Search for the cell housing the specified text and yield its (X, Y) center coordinate. 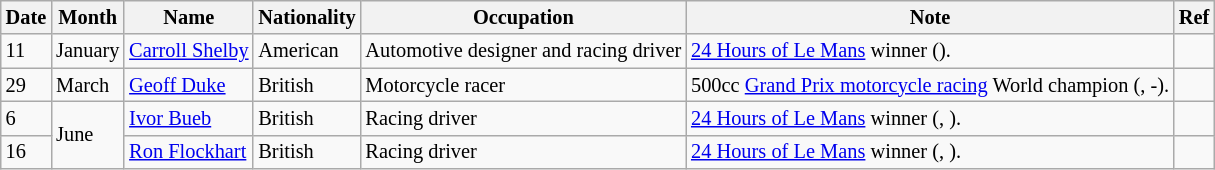
Carroll Shelby (188, 51)
29 (26, 85)
24 Hours of Le Mans winner (). (930, 51)
Ron Flockhart (188, 152)
Ivor Bueb (188, 118)
Nationality (306, 17)
6 (26, 118)
Note (930, 17)
Name (188, 17)
January (88, 51)
American (306, 51)
March (88, 85)
Automotive designer and racing driver (524, 51)
Ref (1194, 17)
Geoff Duke (188, 85)
Month (88, 17)
Date (26, 17)
June (88, 134)
11 (26, 51)
Occupation (524, 17)
16 (26, 152)
Motorcycle racer (524, 85)
500cc Grand Prix motorcycle racing World champion (, -). (930, 85)
